Pinpoint the cell where the given text exists, returning its (X, Y) midpoint coordinate. 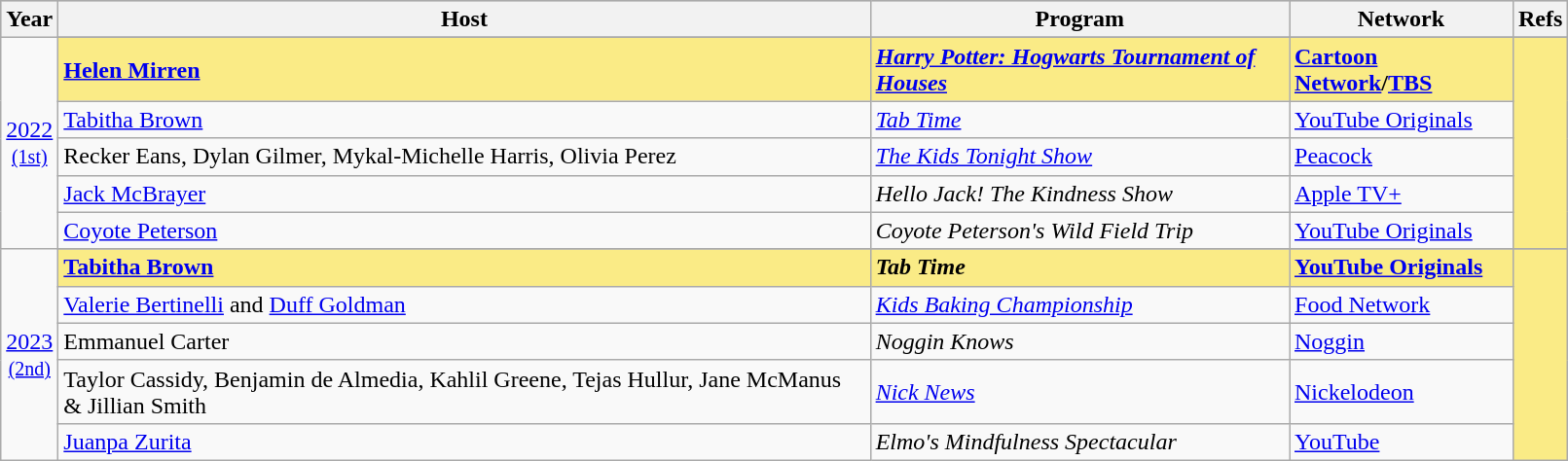
Program (1079, 19)
Emmanuel Carter (464, 341)
Network (1401, 19)
The Kids Tonight Show (1079, 157)
Harry Potter: Hogwarts Tournament of Houses (1079, 70)
Host (464, 19)
Juanpa Zurita (464, 442)
Nickelodeon (1401, 391)
Hello Jack! The Kindness Show (1079, 194)
Kids Baking Championship (1079, 304)
Peacock (1401, 157)
Helen Mirren (464, 70)
Nick News (1079, 391)
Cartoon Network/TBS (1401, 70)
Noggin (1401, 341)
Jack McBrayer (464, 194)
Coyote Peterson's Wild Field Trip (1079, 230)
Apple TV+ (1401, 194)
Noggin Knows (1079, 341)
2022(1st) (29, 144)
Taylor Cassidy, Benjamin de Almedia, Kahlil Greene, Tejas Hullur, Jane McManus & Jillian Smith (464, 391)
Valerie Bertinelli and Duff Goldman (464, 304)
Refs (1540, 19)
Elmo's Mindfulness Spectacular (1079, 442)
Recker Eans, Dylan Gilmer, Mykal-Michelle Harris, Olivia Perez (464, 157)
YouTube (1401, 442)
Year (29, 19)
Food Network (1401, 304)
2023(2nd) (29, 354)
Coyote Peterson (464, 230)
